Find where the given text appears and provide that cell's center as (X, Y) coordinate. 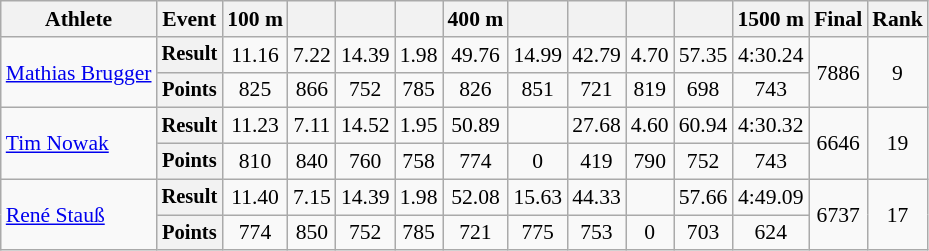
René Stauß (79, 214)
624 (770, 233)
50.89 (475, 126)
4:30.32 (770, 126)
850 (312, 233)
760 (366, 162)
52.08 (475, 197)
Athlete (79, 19)
6737 (838, 214)
44.33 (596, 197)
9 (898, 72)
49.76 (475, 55)
698 (704, 90)
810 (255, 162)
790 (650, 162)
826 (475, 90)
Rank (898, 19)
1.95 (419, 126)
57.66 (704, 197)
4.60 (650, 126)
825 (255, 90)
851 (538, 90)
419 (596, 162)
14.52 (366, 126)
100 m (255, 19)
6646 (838, 144)
7886 (838, 72)
Mathias Brugger (79, 72)
19 (898, 144)
866 (312, 90)
775 (538, 233)
11.40 (255, 197)
11.23 (255, 126)
1500 m (770, 19)
703 (704, 233)
7.11 (312, 126)
14.99 (538, 55)
11.16 (255, 55)
7.22 (312, 55)
840 (312, 162)
4:30.24 (770, 55)
Event (190, 19)
Tim Nowak (79, 144)
4:49.09 (770, 197)
42.79 (596, 55)
17 (898, 214)
753 (596, 233)
27.68 (596, 126)
7.15 (312, 197)
60.94 (704, 126)
4.70 (650, 55)
400 m (475, 19)
57.35 (704, 55)
Final (838, 19)
15.63 (538, 197)
758 (419, 162)
819 (650, 90)
